Locate the cell with the specified text and output its [X, Y] center coordinate. 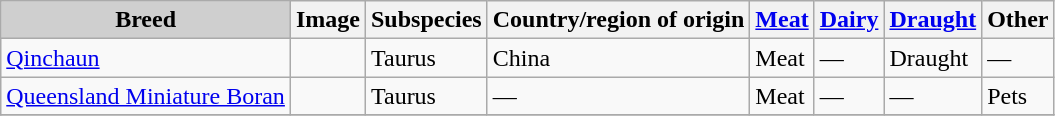
Queensland Miniature Boran [146, 96]
Pets [1018, 96]
Breed [146, 20]
Image [328, 20]
Dairy [849, 20]
Qinchaun [146, 58]
Subspecies [426, 20]
Other [1018, 20]
Country/region of origin [618, 20]
China [618, 58]
